Return (x, y) of the center of cell containing provided text 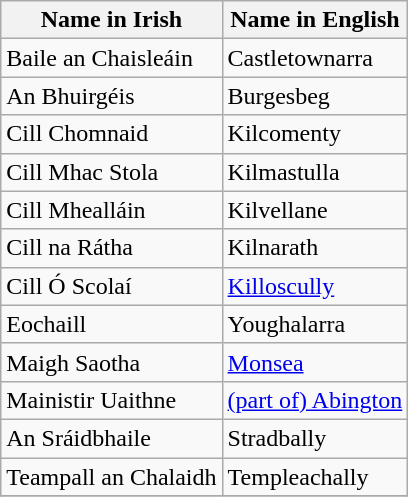
Kilvellane (315, 210)
Eochaill (112, 324)
Youghalarra (315, 324)
Killoscully (315, 286)
An Sráidbhaile (112, 438)
Name in Irish (112, 20)
Monsea (315, 362)
Stradbally (315, 438)
Kilnarath (315, 248)
Maigh Saotha (112, 362)
Teampall an Chalaidh (112, 477)
Cill Mhac Stola (112, 172)
An Bhuirgéis (112, 96)
Cill Chomnaid (112, 134)
Templeachally (315, 477)
Cill na Rátha (112, 248)
Mainistir Uaithne (112, 400)
Kilcomenty (315, 134)
Baile an Chaisleáin (112, 58)
(part of) Abington (315, 400)
Castletownarra (315, 58)
Cill Ó Scolaí (112, 286)
Burgesbeg (315, 96)
Kilmastulla (315, 172)
Name in English (315, 20)
Cill Mhealláin (112, 210)
